Pinpoint the cell where the given text exists, returning its [x, y] midpoint coordinate. 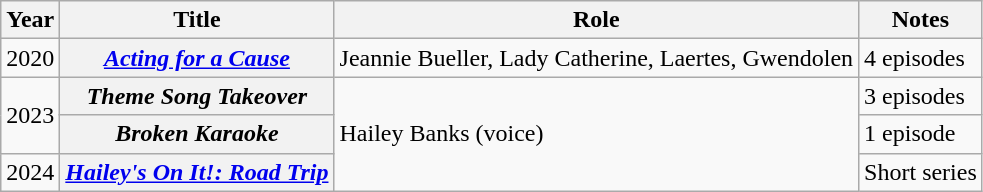
2020 [30, 58]
Short series [921, 172]
2024 [30, 172]
Acting for a Cause [197, 58]
1 episode [921, 134]
4 episodes [921, 58]
Broken Karaoke [197, 134]
Notes [921, 20]
Role [596, 20]
Hailey's On It!: Road Trip [197, 172]
2023 [30, 115]
Year [30, 20]
Jeannie Bueller, Lady Catherine, Laertes, Gwendolen [596, 58]
Title [197, 20]
Hailey Banks (voice) [596, 134]
3 episodes [921, 96]
Theme Song Takeover [197, 96]
